Pinpoint the cell where the given text exists, returning its (X, Y) midpoint coordinate. 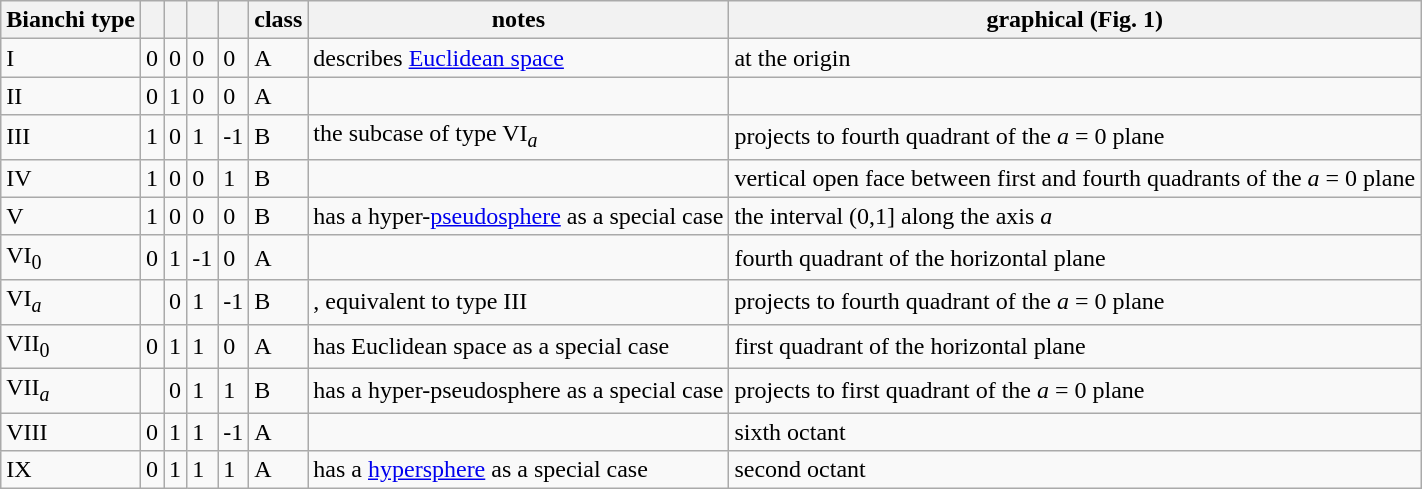
fourth quadrant of the horizontal plane (1075, 257)
VIII (71, 432)
notes (518, 20)
VII0 (71, 346)
first quadrant of the horizontal plane (1075, 346)
I (71, 58)
has a hypersphere as a special case (518, 470)
has Euclidean space as a special case (518, 346)
V (71, 216)
the interval (0,1] along the axis a (1075, 216)
IX (71, 470)
Bianchi type (71, 20)
graphical (Fig. 1) (1075, 20)
III (71, 137)
VIIa (71, 390)
vertical open face between first and fourth quadrants of the a = 0 plane (1075, 178)
, equivalent to type III (518, 302)
projects to first quadrant of the a = 0 plane (1075, 390)
sixth octant (1075, 432)
IV (71, 178)
VIa (71, 302)
describes Euclidean space (518, 58)
second octant (1075, 470)
II (71, 96)
VI0 (71, 257)
at the origin (1075, 58)
class (278, 20)
the subcase of type VIa (518, 137)
